Extract the (x, y) coordinate from the center of the cell holding the provided text.  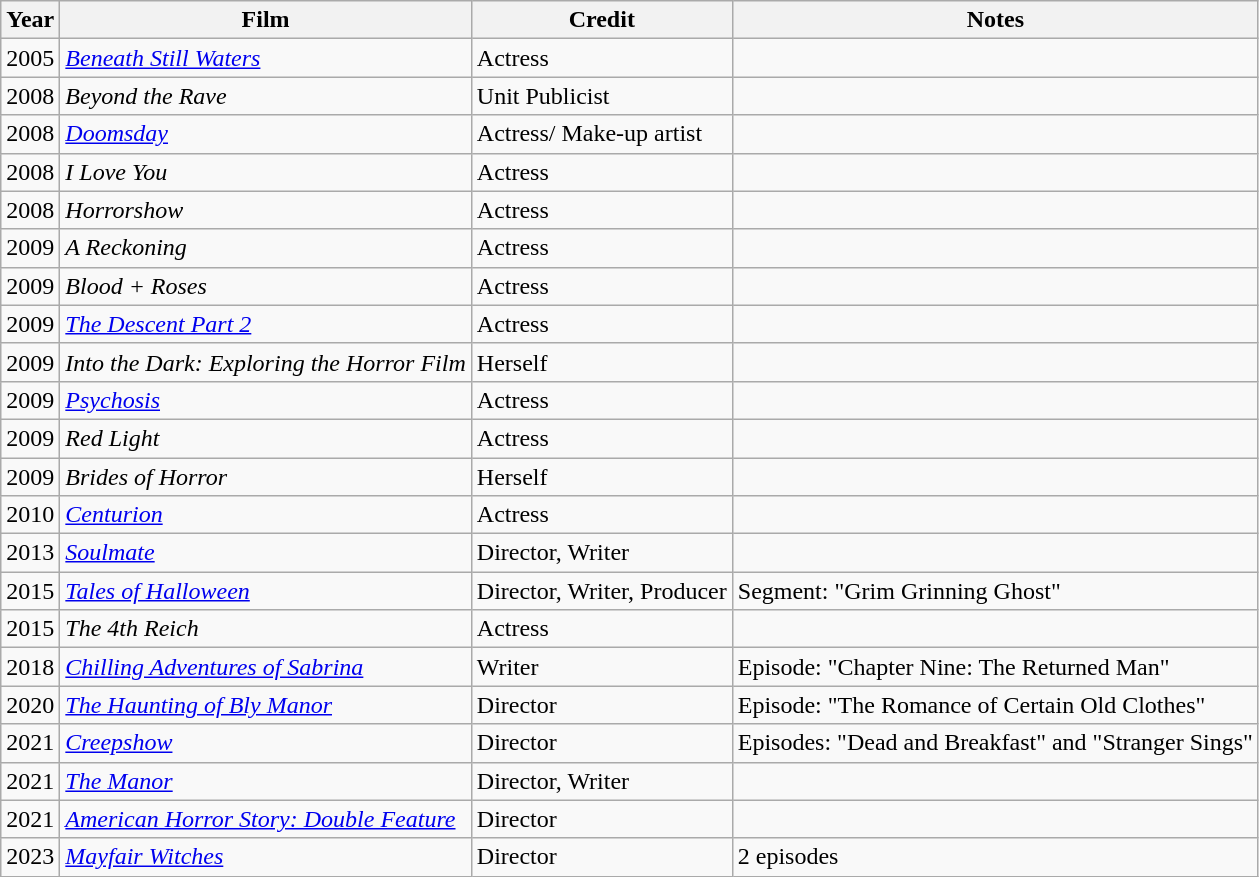
2 episodes (995, 857)
Episodes: "Dead and Breakfast" and "Stranger Sings" (995, 743)
Credit (602, 20)
Beyond the Rave (266, 96)
Psychosis (266, 400)
The 4th Reich (266, 629)
Soulmate (266, 553)
The Manor (266, 781)
2023 (30, 857)
Tales of Halloween (266, 591)
2010 (30, 515)
Writer (602, 667)
Unit Publicist (602, 96)
Director, Writer, Producer (602, 591)
Episode: "Chapter Nine: The Returned Man" (995, 667)
Into the Dark: Exploring the Horror Film (266, 362)
Chilling Adventures of Sabrina (266, 667)
Horrorshow (266, 210)
2018 (30, 667)
2020 (30, 705)
Brides of Horror (266, 477)
Red Light (266, 438)
Notes (995, 20)
Episode: "The Romance of Certain Old Clothes" (995, 705)
Creepshow (266, 743)
Doomsday (266, 134)
Mayfair Witches (266, 857)
The Descent Part 2 (266, 324)
Actress/ Make-up artist (602, 134)
Beneath Still Waters (266, 58)
The Haunting of Bly Manor (266, 705)
Segment: "Grim Grinning Ghost" (995, 591)
I Love You (266, 172)
Film (266, 20)
2013 (30, 553)
American Horror Story: Double Feature (266, 819)
2005 (30, 58)
Blood + Roses (266, 286)
A Reckoning (266, 248)
Year (30, 20)
Centurion (266, 515)
